Locate the cell with the specified text and output its (X, Y) center coordinate. 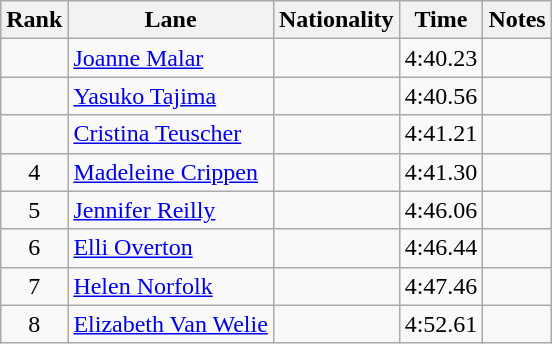
Notes (517, 20)
4:40.23 (441, 58)
Elli Overton (171, 248)
4:46.06 (441, 210)
6 (34, 248)
8 (34, 324)
4:41.30 (441, 172)
4:47.46 (441, 286)
Yasuko Tajima (171, 96)
5 (34, 210)
Joanne Malar (171, 58)
Nationality (336, 20)
Rank (34, 20)
Cristina Teuscher (171, 134)
Helen Norfolk (171, 286)
Madeleine Crippen (171, 172)
4:52.61 (441, 324)
4:40.56 (441, 96)
Time (441, 20)
Jennifer Reilly (171, 210)
4:41.21 (441, 134)
7 (34, 286)
Elizabeth Van Welie (171, 324)
4:46.44 (441, 248)
Lane (171, 20)
4 (34, 172)
